Pinpoint the cell where the given text exists, returning its [X, Y] midpoint coordinate. 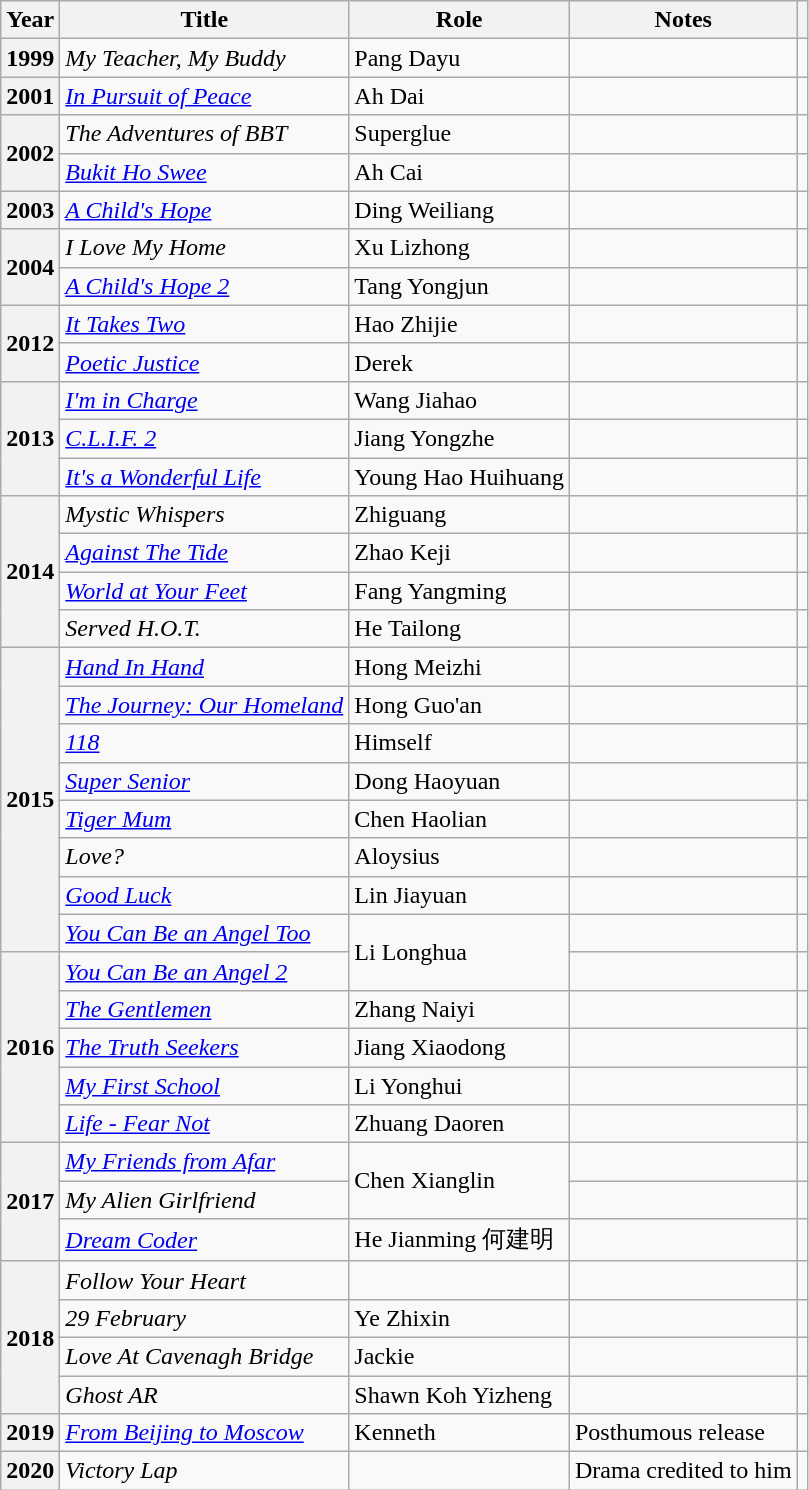
2015 [30, 800]
Kenneth [460, 1433]
Lin Jiayuan [460, 895]
Hao Zhijie [460, 324]
Victory Lap [204, 1471]
Pang Dayu [460, 58]
Super Senior [204, 781]
A Child's Hope [204, 210]
Ah Dai [460, 96]
Aloysius [460, 857]
2019 [30, 1433]
Superglue [460, 134]
Ye Zhixin [460, 1318]
The Gentlemen [204, 1009]
Dream Coder [204, 1240]
Served H.O.T. [204, 629]
It's a Wonderful Life [204, 477]
Notes [683, 20]
Xu Lizhong [460, 248]
Zhiguang [460, 515]
My Friends from Afar [204, 1162]
Chen Xianglin [460, 1181]
2001 [30, 96]
Role [460, 20]
The Truth Seekers [204, 1047]
2003 [30, 210]
29 February [204, 1318]
Against The Tide [204, 553]
Good Luck [204, 895]
World at Your Feet [204, 591]
My Teacher, My Buddy [204, 58]
2012 [30, 343]
Posthumous release [683, 1433]
Bukit Ho Swee [204, 172]
My First School [204, 1085]
1999 [30, 58]
Zhang Naiyi [460, 1009]
The Journey: Our Homeland [204, 705]
Wang Jiahao [460, 400]
Shawn Koh Yizheng [460, 1395]
Tang Yongjun [460, 286]
Li Longhua [460, 952]
I'm in Charge [204, 400]
Year [30, 20]
2014 [30, 572]
Jiang Yongzhe [460, 438]
Ghost AR [204, 1395]
It Takes Two [204, 324]
Title [204, 20]
Chen Haolian [460, 819]
Hong Guo'an [460, 705]
Fang Yangming [460, 591]
Drama credited to him [683, 1471]
2020 [30, 1471]
Dong Haoyuan [460, 781]
2017 [30, 1202]
2002 [30, 153]
Follow Your Heart [204, 1280]
Derek [460, 362]
Ding Weiliang [460, 210]
Love At Cavenagh Bridge [204, 1356]
Young Hao Huihuang [460, 477]
A Child's Hope 2 [204, 286]
Poetic Justice [204, 362]
Himself [460, 743]
He Tailong [460, 629]
Hand In Hand [204, 667]
Zhuang Daoren [460, 1124]
2004 [30, 267]
From Beijing to Moscow [204, 1433]
C.L.I.F. 2 [204, 438]
You Can Be an Angel Too [204, 933]
In Pursuit of Peace [204, 96]
The Adventures of BBT [204, 134]
2018 [30, 1337]
2013 [30, 438]
Tiger Mum [204, 819]
Zhao Keji [460, 553]
He Jianming 何建明 [460, 1240]
I Love My Home [204, 248]
Ah Cai [460, 172]
Jiang Xiaodong [460, 1047]
2016 [30, 1047]
My Alien Girlfriend [204, 1200]
Life - Fear Not [204, 1124]
Mystic Whispers [204, 515]
118 [204, 743]
Hong Meizhi [460, 667]
You Can Be an Angel 2 [204, 971]
Love? [204, 857]
Li Yonghui [460, 1085]
Jackie [460, 1356]
